For the text-containing cell, return its midpoint in (x, y) coordinate format. 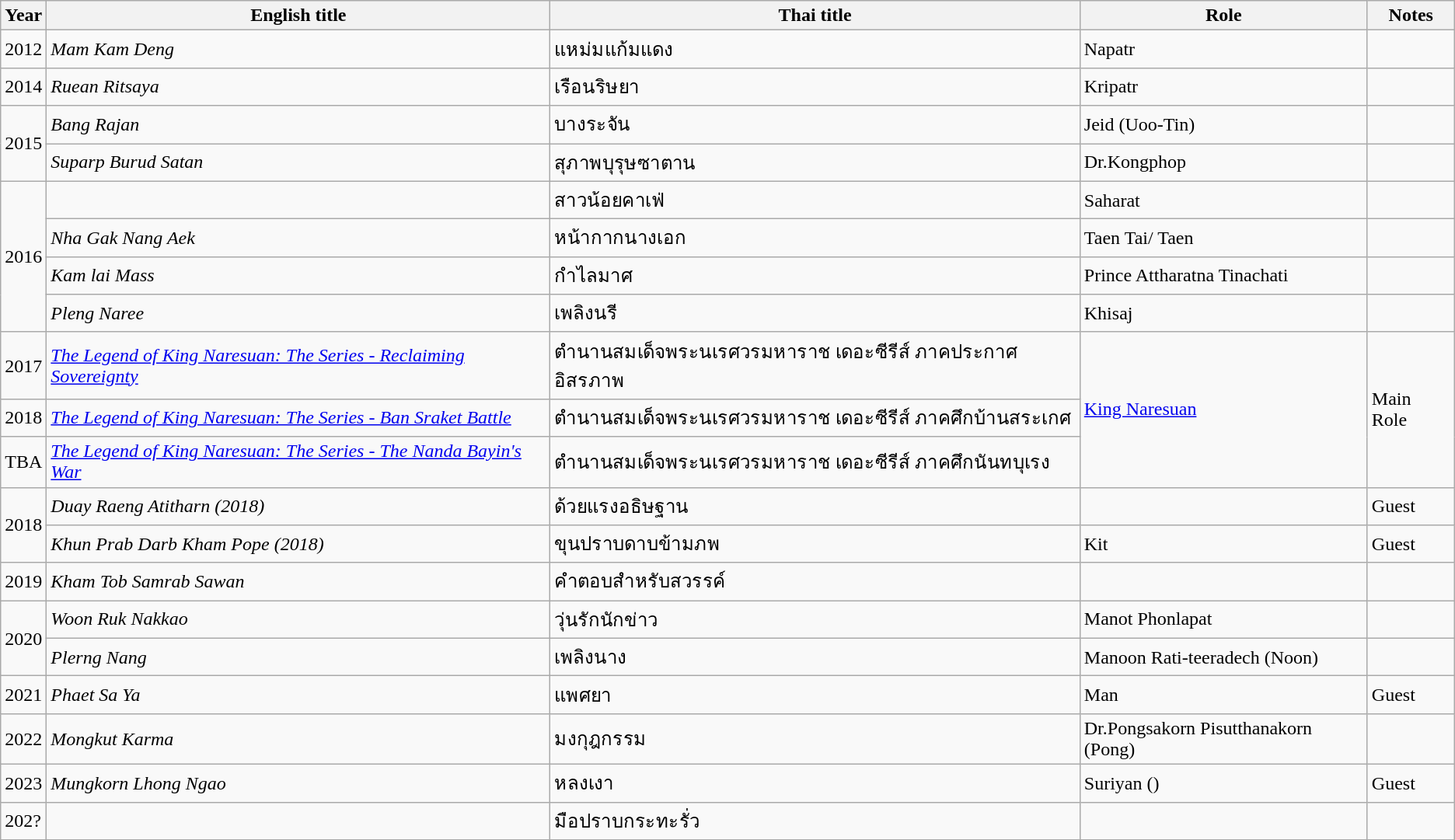
Khisaj (1223, 314)
แหม่มแก้มแดง (815, 50)
Nha Gak Nang Aek (298, 238)
2022 (23, 738)
เพลิงนรี (815, 314)
Suriyan () (1223, 783)
Man (1223, 695)
2016 (23, 256)
บางระจัน (815, 124)
The Legend of King Naresuan: The Series - Ban Sraket Battle (298, 418)
2015 (23, 143)
คำตอบสำหรับสวรรค์ (815, 581)
Pleng Naree (298, 314)
สาวน้อยคาเฟ่ (815, 200)
Mam Kam Deng (298, 50)
The Legend of King Naresuan: The Series - The Nanda Bayin's War (298, 462)
English title (298, 16)
Duay Raeng Atitharn (2018) (298, 507)
Woon Ruk Nakkao (298, 620)
Manot Phonlapat (1223, 620)
ขุนปราบดาบข้ามภพ (815, 544)
Jeid (Uoo-Tin) (1223, 124)
The Legend of King Naresuan: The Series - Reclaiming Sovereignty (298, 365)
Dr.Kongphop (1223, 162)
202? (23, 821)
Manoon Rati-teeradech (Noon) (1223, 657)
ตำนานสมเด็จพระนเรศวรมหาราช เดอะซีรีส์ ภาคศึกนันทบุเรง (815, 462)
ตำนานสมเด็จพระนเรศวรมหาราช เดอะซีรีส์ ภาคศึกบ้านสระเกศ (815, 418)
เรือนริษยา (815, 87)
2021 (23, 695)
Suparp Burud Satan (298, 162)
Thai title (815, 16)
Kham Tob Samrab Sawan (298, 581)
Taen Tai/ Taen (1223, 238)
Napatr (1223, 50)
ด้วยแรงอธิษฐาน (815, 507)
TBA (23, 462)
มือปราบกระทะรั่ว (815, 821)
Kit (1223, 544)
Kam lai Mass (298, 275)
เพลิงนาง (815, 657)
สุภาพบุรุษซาตาน (815, 162)
กำไลมาศ (815, 275)
King Naresuan (1223, 410)
แพศยา (815, 695)
Prince Attharatna Tinachati (1223, 275)
หลงเงา (815, 783)
Bang Rajan (298, 124)
2020 (23, 639)
Saharat (1223, 200)
Khun Prab Darb Kham Pope (2018) (298, 544)
มงกุฎกรรม (815, 738)
Ruean Ritsaya (298, 87)
Role (1223, 16)
2019 (23, 581)
Phaet Sa Ya (298, 695)
Mongkut Karma (298, 738)
2012 (23, 50)
2014 (23, 87)
Mungkorn Lhong Ngao (298, 783)
2017 (23, 365)
Plerng Nang (298, 657)
Dr.Pongsakorn Pisutthanakorn (Pong) (1223, 738)
2023 (23, 783)
Main Role (1411, 410)
Year (23, 16)
หน้ากากนางเอก (815, 238)
ตำนานสมเด็จพระนเรศวรมหาราช เดอะซีรีส์ ภาคประกาศอิสรภาพ (815, 365)
วุ่นรักนักข่าว (815, 620)
Notes (1411, 16)
Kripatr (1223, 87)
